Determine the (x, y) coordinate at the center of the cell enclosing the given text.  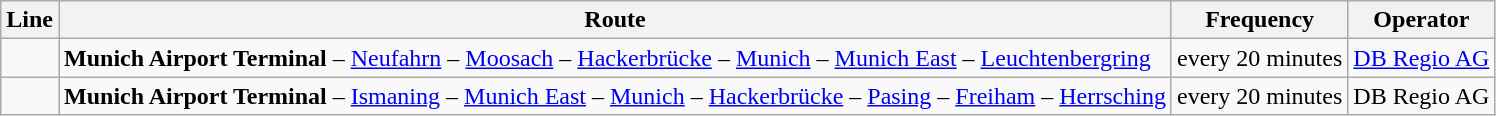
Line (30, 20)
Frequency (1259, 20)
Munich Airport Terminal – Neufahrn – Moosach – Hackerbrücke – Munich – Munich East – Leuchtenbergring (614, 58)
Operator (1422, 20)
Munich Airport Terminal – Ismaning – Munich East – Munich – Hackerbrücke – Pasing – Freiham – Herrsching (614, 96)
Route (614, 20)
